Identify which cell holds the provided text, then report its [x, y] central coordinate. 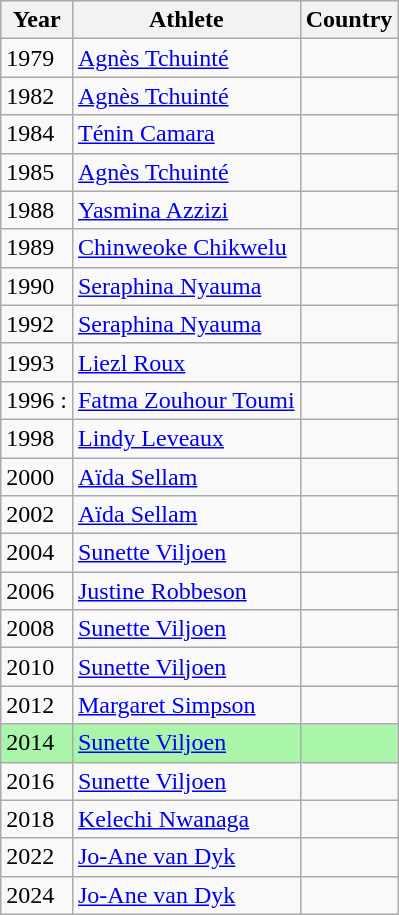
1992 [37, 324]
2000 [37, 477]
1985 [37, 172]
2014 [37, 743]
Lindy Leveaux [186, 438]
Margaret Simpson [186, 705]
1993 [37, 362]
2006 [37, 591]
2008 [37, 629]
2018 [37, 819]
1982 [37, 96]
Kelechi Nwanaga [186, 819]
Yasmina Azzizi [186, 210]
1996 : [37, 400]
2002 [37, 515]
Justine Robbeson [186, 591]
1989 [37, 248]
1979 [37, 58]
Year [37, 20]
2004 [37, 553]
Athlete [186, 20]
2016 [37, 781]
Ténin Camara [186, 134]
Liezl Roux [186, 362]
1998 [37, 438]
Fatma Zouhour Toumi [186, 400]
2024 [37, 895]
Country [349, 20]
2010 [37, 667]
1988 [37, 210]
1990 [37, 286]
1984 [37, 134]
2022 [37, 857]
2012 [37, 705]
Chinweoke Chikwelu [186, 248]
